Determine the (X, Y) coordinate at the center of the cell enclosing the given text.  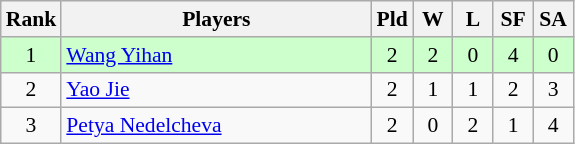
Players (216, 19)
Wang Yihan (216, 55)
W (433, 19)
Pld (392, 19)
SF (513, 19)
L (473, 19)
Petya Nedelcheva (216, 126)
Rank (32, 19)
SA (553, 19)
Yao Jie (216, 90)
